Detect which cell encompasses the target text, then output its (x, y) center coordinate. 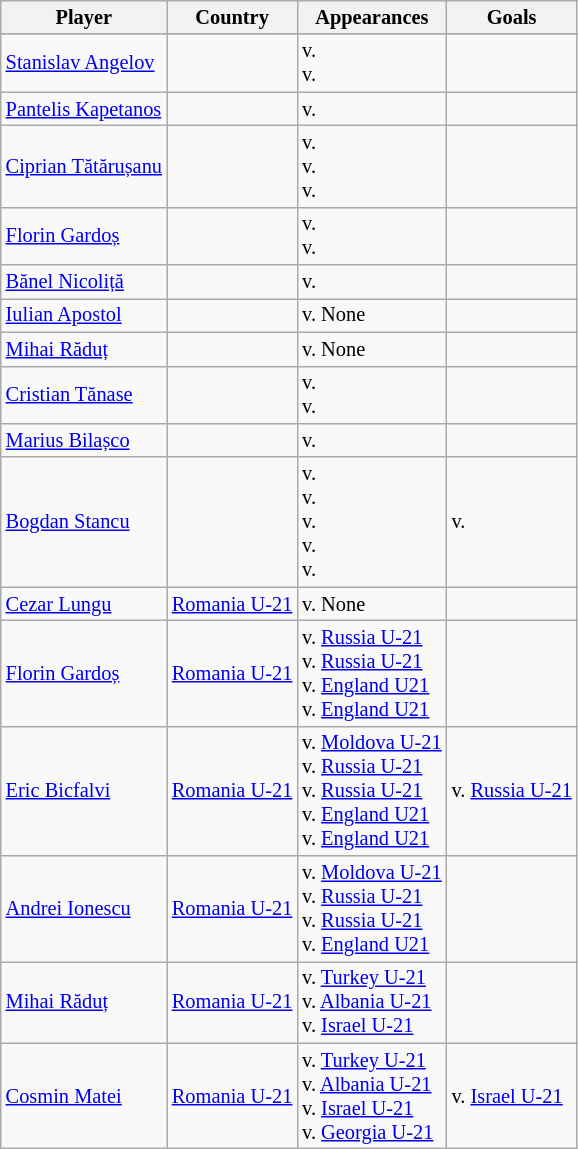
Cosmin Matei (84, 1096)
Cristian Tănase (84, 395)
v. Moldova U-21 v. Russia U-21 v. Russia U-21 v. England U21 (372, 909)
Stanislav Angelov (84, 63)
Cezar Lungu (84, 604)
v. Turkey U-21 v. Albania U-21 v. Israel U-21 v. Georgia U-21 (372, 1096)
Country (232, 17)
Andrei Ionescu (84, 909)
Player (84, 17)
v. Russia U-21 (512, 791)
Iulian Apostol (84, 315)
v. Israel U-21 (512, 1096)
Marius Bilașco (84, 440)
Pantelis Kapetanos (84, 109)
Goals (512, 17)
v. v. v. (372, 166)
Bănel Nicoliță (84, 282)
v. Turkey U-21 v. Albania U-21 v. Israel U-21 (372, 1002)
v. Moldova U-21 v. Russia U-21 v. Russia U-21 v. England U21 v. England U21 (372, 791)
Eric Bicfalvi (84, 791)
Appearances (372, 17)
v. Russia U-21 v. Russia U-21 v. England U21 v. England U21 (372, 673)
Ciprian Tătărușanu (84, 166)
v. v. v. v. v. (372, 522)
Bogdan Stancu (84, 522)
